Scan for the cell matching the given text and deliver its (X, Y) coordinate at center. 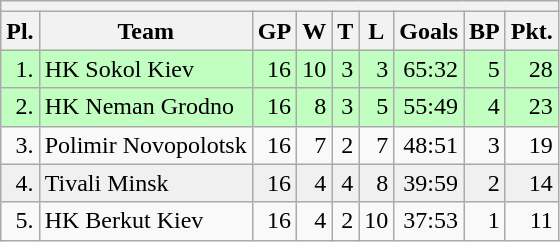
HK Neman Grodno (146, 107)
W (314, 31)
65:32 (429, 69)
GP (274, 31)
19 (532, 145)
11 (532, 221)
Pl. (20, 31)
23 (532, 107)
L (376, 31)
HK Berkut Kiev (146, 221)
HK Sokol Kiev (146, 69)
BP (485, 31)
2. (20, 107)
Polimir Novopolotsk (146, 145)
5. (20, 221)
Tivali Minsk (146, 183)
48:51 (429, 145)
28 (532, 69)
T (346, 31)
39:59 (429, 183)
1 (485, 221)
Team (146, 31)
3. (20, 145)
55:49 (429, 107)
37:53 (429, 221)
4. (20, 183)
14 (532, 183)
1. (20, 69)
Pkt. (532, 31)
Goals (429, 31)
